Return [X, Y] of the center of cell containing provided text 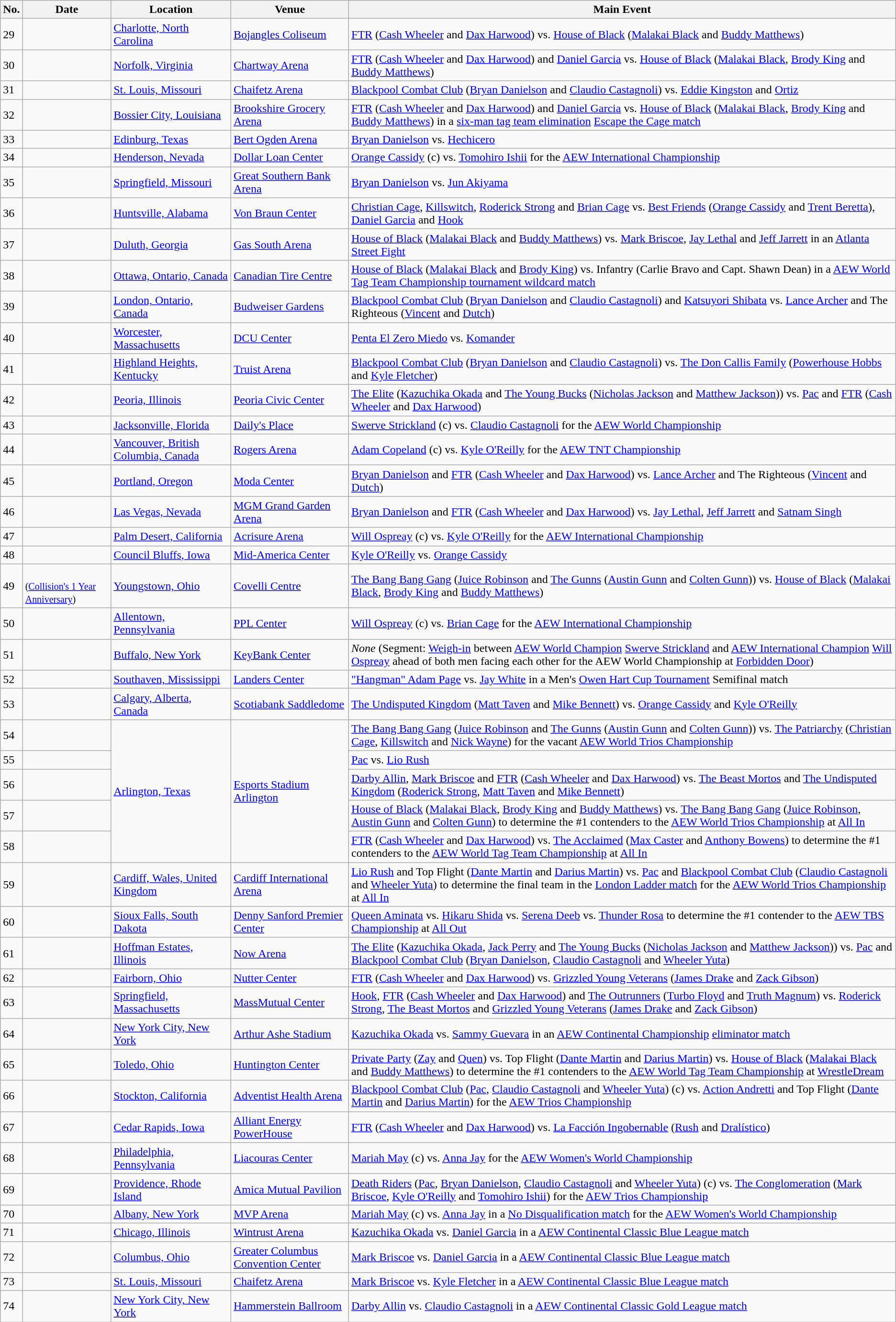
32 [11, 115]
Gas South Arena [290, 244]
Esports Stadium Arlington [290, 791]
Wintrust Arena [290, 1232]
Acrisure Arena [290, 537]
Portland, Oregon [171, 481]
Date [67, 10]
54 [11, 735]
Main Event [622, 10]
(Collision's 1 Year Anniversary) [67, 586]
59 [11, 885]
Alliant Energy PowerHouse [290, 1127]
KeyBank Center [290, 655]
51 [11, 655]
38 [11, 276]
52 [11, 679]
Hoffman Estates, Illinois [171, 953]
Norfolk, Virginia [171, 65]
40 [11, 338]
Bojangles Coliseum [290, 34]
FTR (Cash Wheeler and Dax Harwood) vs. La Facción Ingobernable (Rush and Dralístico) [622, 1127]
Venue [290, 10]
Jacksonville, Florida [171, 425]
Canadian Tire Centre [290, 276]
Bryan Danielson and FTR (Cash Wheeler and Dax Harwood) vs. Lance Archer and The Righteous (Vincent and Dutch) [622, 481]
Las Vegas, Nevada [171, 512]
37 [11, 244]
29 [11, 34]
Daily's Place [290, 425]
Springfield, Massachusetts [171, 1002]
Stockton, California [171, 1096]
FTR (Cash Wheeler and Dax Harwood) vs. Grizzled Young Veterans (James Drake and Zack Gibson) [622, 978]
Albany, New York [171, 1214]
49 [11, 586]
Penta El Zero Miedo vs. Komander [622, 338]
33 [11, 139]
Bryan Danielson and FTR (Cash Wheeler and Dax Harwood) vs. Jay Lethal, Jeff Jarrett and Satnam Singh [622, 512]
Now Arena [290, 953]
Highland Heights, Kentucky [171, 370]
Columbus, Ohio [171, 1257]
73 [11, 1282]
Blackpool Combat Club (Bryan Danielson and Claudio Castagnoli) and Katsuyori Shibata vs. Lance Archer and The Righteous (Vincent and Dutch) [622, 306]
Great Southern Bank Arena [290, 182]
66 [11, 1096]
London, Ontario, Canada [171, 306]
Edinburg, Texas [171, 139]
Moda Center [290, 481]
58 [11, 847]
64 [11, 1034]
Ottawa, Ontario, Canada [171, 276]
Mid-America Center [290, 555]
55 [11, 760]
Bossier City, Louisiana [171, 115]
Vancouver, British Columbia, Canada [171, 450]
Philadelphia, Pennsylvania [171, 1158]
Blackpool Combat Club (Bryan Danielson and Claudio Castagnoli) vs. The Don Callis Family (Powerhouse Hobbs and Kyle Fletcher) [622, 370]
Southaven, Mississippi [171, 679]
34 [11, 157]
65 [11, 1064]
61 [11, 953]
44 [11, 450]
71 [11, 1232]
Mariah May (c) vs. Anna Jay in a No Disqualification match for the AEW Women's World Championship [622, 1214]
DCU Center [290, 338]
Buffalo, New York [171, 655]
Calgary, Alberta, Canada [171, 704]
Kazuchika Okada vs. Sammy Guevara in an AEW Continental Championship eliminator match [622, 1034]
Adam Copeland (c) vs. Kyle O'Reilly for the AEW TNT Championship [622, 450]
Worcester, Massachusetts [171, 338]
Allentown, Pennsylvania [171, 623]
Dollar Loan Center [290, 157]
Pac vs. Lio Rush [622, 760]
FTR (Cash Wheeler and Dax Harwood) and Daniel Garcia vs. House of Black (Malakai Black, Brody King and Buddy Matthews) [622, 65]
Sioux Falls, South Dakota [171, 922]
39 [11, 306]
31 [11, 90]
41 [11, 370]
63 [11, 1002]
48 [11, 555]
Bryan Danielson vs. Hechicero [622, 139]
Fairborn, Ohio [171, 978]
FTR (Cash Wheeler and Dax Harwood) vs. House of Black (Malakai Black and Buddy Matthews) [622, 34]
Christian Cage, Killswitch, Roderick Strong and Brian Cage vs. Best Friends (Orange Cassidy and Trent Beretta), Daniel Garcia and Hook [622, 213]
Henderson, Nevada [171, 157]
42 [11, 400]
Huntington Center [290, 1064]
House of Black (Malakai Black and Buddy Matthews) vs. Mark Briscoe, Jay Lethal and Jeff Jarrett in an Atlanta Street Fight [622, 244]
70 [11, 1214]
Duluth, Georgia [171, 244]
Kazuchika Okada vs. Daniel Garcia in a AEW Continental Classic Blue League match [622, 1232]
Adventist Health Arena [290, 1096]
Kyle O'Reilly vs. Orange Cassidy [622, 555]
Denny Sanford Premier Center [290, 922]
72 [11, 1257]
Arthur Ashe Stadium [290, 1034]
Darby Allin vs. Claudio Castagnoli in a AEW Continental Classic Gold League match [622, 1307]
Covelli Centre [290, 586]
57 [11, 816]
MGM Grand Garden Arena [290, 512]
Mark Briscoe vs. Daniel Garcia in a AEW Continental Classic Blue League match [622, 1257]
Brookshire Grocery Arena [290, 115]
69 [11, 1189]
Nutter Center [290, 978]
Landers Center [290, 679]
Springfield, Missouri [171, 182]
45 [11, 481]
The Undisputed Kingdom (Matt Taven and Mike Bennett) vs. Orange Cassidy and Kyle O'Reilly [622, 704]
MVP Arena [290, 1214]
The Bang Bang Gang (Juice Robinson and The Gunns (Austin Gunn and Colten Gunn)) vs. House of Black (Malakai Black, Brody King and Buddy Matthews) [622, 586]
56 [11, 784]
62 [11, 978]
Peoria Civic Center [290, 400]
Will Ospreay (c) vs. Brian Cage for the AEW International Championship [622, 623]
Liacouras Center [290, 1158]
50 [11, 623]
Cedar Rapids, Iowa [171, 1127]
Scotiabank Saddledome [290, 704]
Budweiser Gardens [290, 306]
Bert Ogden Arena [290, 139]
Cardiff, Wales, United Kingdom [171, 885]
Providence, Rhode Island [171, 1189]
30 [11, 65]
Von Braun Center [290, 213]
74 [11, 1307]
Toledo, Ohio [171, 1064]
Greater Columbus Convention Center [290, 1257]
No. [11, 10]
Cardiff International Arena [290, 885]
Location [171, 10]
Swerve Strickland (c) vs. Claudio Castagnoli for the AEW World Championship [622, 425]
Bryan Danielson vs. Jun Akiyama [622, 182]
Mariah May (c) vs. Anna Jay for the AEW Women's World Championship [622, 1158]
60 [11, 922]
47 [11, 537]
Council Bluffs, Iowa [171, 555]
Palm Desert, California [171, 537]
The Elite (Kazuchika Okada and The Young Bucks (Nicholas Jackson and Matthew Jackson)) vs. Pac and FTR (Cash Wheeler and Dax Harwood) [622, 400]
Amica Mutual Pavilion [290, 1189]
43 [11, 425]
PPL Center [290, 623]
Mark Briscoe vs. Kyle Fletcher in a AEW Continental Classic Blue League match [622, 1282]
Rogers Arena [290, 450]
53 [11, 704]
Truist Arena [290, 370]
68 [11, 1158]
MassMutual Center [290, 1002]
Peoria, Illinois [171, 400]
35 [11, 182]
Charlotte, North Carolina [171, 34]
Orange Cassidy (c) vs. Tomohiro Ishii for the AEW International Championship [622, 157]
Chartway Arena [290, 65]
Will Ospreay (c) vs. Kyle O'Reilly for the AEW International Championship [622, 537]
Huntsville, Alabama [171, 213]
Youngstown, Ohio [171, 586]
67 [11, 1127]
Queen Aminata vs. Hikaru Shida vs. Serena Deeb vs. Thunder Rosa to determine the #1 contender to the AEW TBS Championship at All Out [622, 922]
36 [11, 213]
46 [11, 512]
"Hangman" Adam Page vs. Jay White in a Men's Owen Hart Cup Tournament Semifinal match [622, 679]
Chicago, Illinois [171, 1232]
Blackpool Combat Club (Bryan Danielson and Claudio Castagnoli) vs. Eddie Kingston and Ortiz [622, 90]
Arlington, Texas [171, 791]
Hammerstein Ballroom [290, 1307]
